Pinpoint the cell where the given text exists, returning its [X, Y] midpoint coordinate. 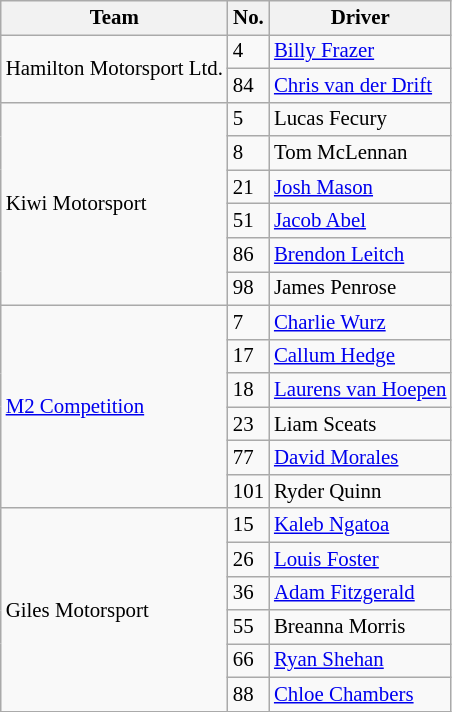
Kiwi Motorsport [114, 204]
86 [248, 255]
Adam Fitzgerald [360, 593]
Brendon Leitch [360, 255]
84 [248, 85]
Kaleb Ngatoa [360, 525]
88 [248, 695]
5 [248, 119]
4 [248, 51]
Jacob Abel [360, 221]
Tom McLennan [360, 153]
Chris van der Drift [360, 85]
17 [248, 356]
Driver [360, 18]
Liam Sceats [360, 424]
51 [248, 221]
Team [114, 18]
Billy Frazer [360, 51]
18 [248, 390]
Louis Foster [360, 559]
101 [248, 491]
Josh Mason [360, 187]
Breanna Morris [360, 627]
36 [248, 593]
Chloe Chambers [360, 695]
7 [248, 322]
8 [248, 153]
Lucas Fecury [360, 119]
Hamilton Motorsport Ltd. [114, 68]
Ryder Quinn [360, 491]
Callum Hedge [360, 356]
98 [248, 288]
Ryan Shehan [360, 661]
M2 Competition [114, 406]
21 [248, 187]
David Morales [360, 458]
26 [248, 559]
No. [248, 18]
66 [248, 661]
55 [248, 627]
Giles Motorsport [114, 610]
15 [248, 525]
Charlie Wurz [360, 322]
Laurens van Hoepen [360, 390]
23 [248, 424]
James Penrose [360, 288]
77 [248, 458]
